Search for the cell housing the specified text and yield its [X, Y] center coordinate. 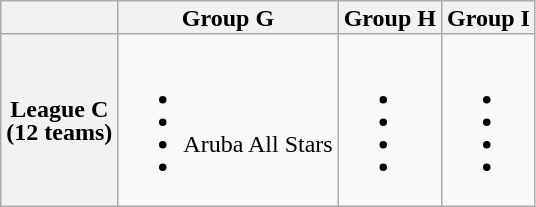
Group H [390, 18]
Group G [228, 18]
Aruba All Stars [228, 120]
League C(12 teams) [60, 120]
Group I [488, 18]
